Return [x, y] of the center of cell containing provided text 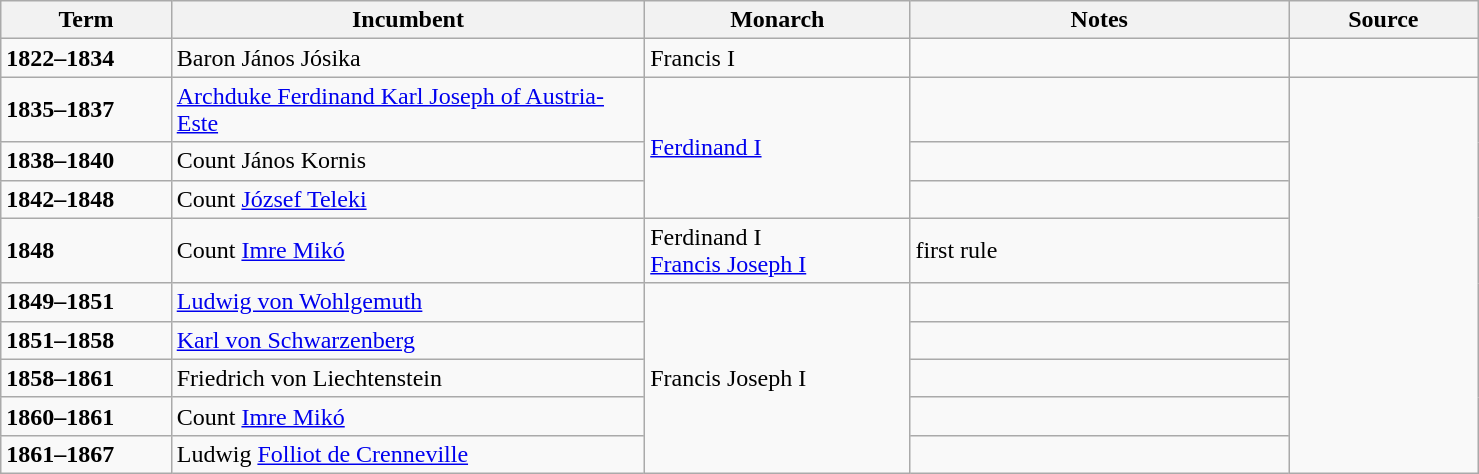
1860–1861 [86, 416]
Francis Joseph I [778, 378]
1849–1851 [86, 302]
Archduke Ferdinand Karl Joseph of Austria-Este [408, 110]
Ludwig von Wohlgemuth [408, 302]
Ferdinand IFrancis Joseph I [778, 250]
Ferdinand I [778, 148]
1848 [86, 250]
Baron János Jósika [408, 58]
Monarch [778, 20]
Notes [1100, 20]
Count József Teleki [408, 199]
first rule [1100, 250]
1838–1840 [86, 161]
1861–1867 [86, 454]
Karl von Schwarzenberg [408, 340]
1835–1837 [86, 110]
1858–1861 [86, 378]
Source [1384, 20]
Friedrich von Liechtenstein [408, 378]
Incumbent [408, 20]
Francis I [778, 58]
Term [86, 20]
1822–1834 [86, 58]
1851–1858 [86, 340]
Ludwig Folliot de Crenneville [408, 454]
Count János Kornis [408, 161]
1842–1848 [86, 199]
